Locate the cell with the specified text and output its [x, y] center coordinate. 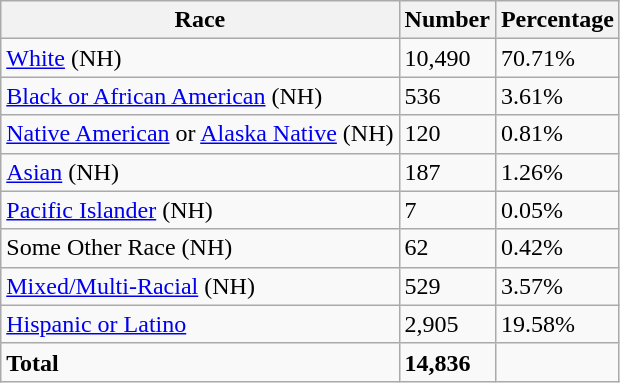
Native American or Alaska Native (NH) [200, 134]
187 [447, 172]
Percentage [557, 20]
120 [447, 134]
1.26% [557, 172]
536 [447, 96]
Some Other Race (NH) [200, 248]
Total [200, 362]
62 [447, 248]
Hispanic or Latino [200, 324]
White (NH) [200, 58]
3.57% [557, 286]
Black or African American (NH) [200, 96]
Race [200, 20]
0.05% [557, 210]
70.71% [557, 58]
10,490 [447, 58]
0.42% [557, 248]
0.81% [557, 134]
Mixed/Multi-Racial (NH) [200, 286]
Asian (NH) [200, 172]
Number [447, 20]
2,905 [447, 324]
Pacific Islander (NH) [200, 210]
14,836 [447, 362]
7 [447, 210]
3.61% [557, 96]
529 [447, 286]
19.58% [557, 324]
